Find where the given text appears and provide that cell's center as (x, y) coordinate. 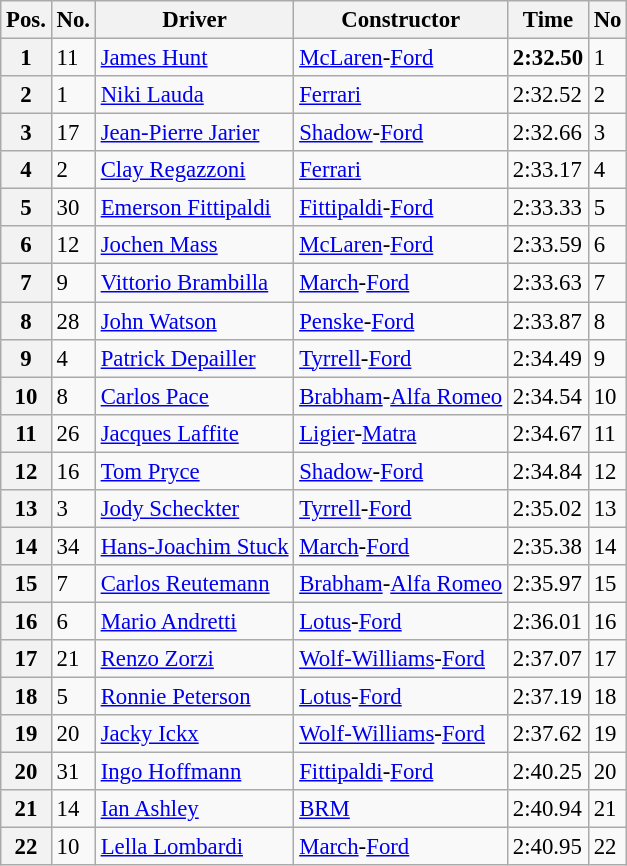
2:34.67 (548, 433)
2:33.63 (548, 283)
2:34.54 (548, 396)
2:33.17 (548, 170)
2:37.19 (548, 697)
Emerson Fittipaldi (194, 208)
Clay Regazzoni (194, 170)
26 (73, 433)
Penske-Ford (401, 321)
2:40.95 (548, 847)
2:36.01 (548, 621)
Constructor (401, 20)
2:33.87 (548, 321)
2:35.38 (548, 546)
Jochen Mass (194, 245)
2:33.59 (548, 245)
Niki Lauda (194, 95)
Hans-Joachim Stuck (194, 546)
2:37.62 (548, 734)
Ingo Hoffmann (194, 772)
Jacky Ickx (194, 734)
30 (73, 208)
John Watson (194, 321)
BRM (401, 809)
No (607, 20)
Lella Lombardi (194, 847)
Mario Andretti (194, 621)
2:40.94 (548, 809)
2:37.07 (548, 659)
Patrick Depailler (194, 358)
No. (73, 20)
Ronnie Peterson (194, 697)
2:32.50 (548, 58)
Jean-Pierre Jarier (194, 133)
2:34.49 (548, 358)
28 (73, 321)
Jody Scheckter (194, 509)
2:35.02 (548, 509)
34 (73, 546)
Time (548, 20)
2:32.66 (548, 133)
Ian Ashley (194, 809)
Renzo Zorzi (194, 659)
31 (73, 772)
James Hunt (194, 58)
Carlos Pace (194, 396)
2:40.25 (548, 772)
Ligier-Matra (401, 433)
Vittorio Brambilla (194, 283)
Tom Pryce (194, 471)
2:32.52 (548, 95)
2:33.33 (548, 208)
Driver (194, 20)
Pos. (26, 20)
Carlos Reutemann (194, 584)
2:35.97 (548, 584)
2:34.84 (548, 471)
Jacques Laffite (194, 433)
